For the text-containing cell, return its midpoint in (x, y) coordinate format. 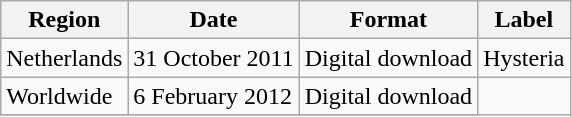
Date (214, 20)
Label (524, 20)
6 February 2012 (214, 96)
Region (64, 20)
Netherlands (64, 58)
31 October 2011 (214, 58)
Format (388, 20)
Worldwide (64, 96)
Hysteria (524, 58)
